Provide the [X, Y] coordinate of the cell's center where the given text is located.  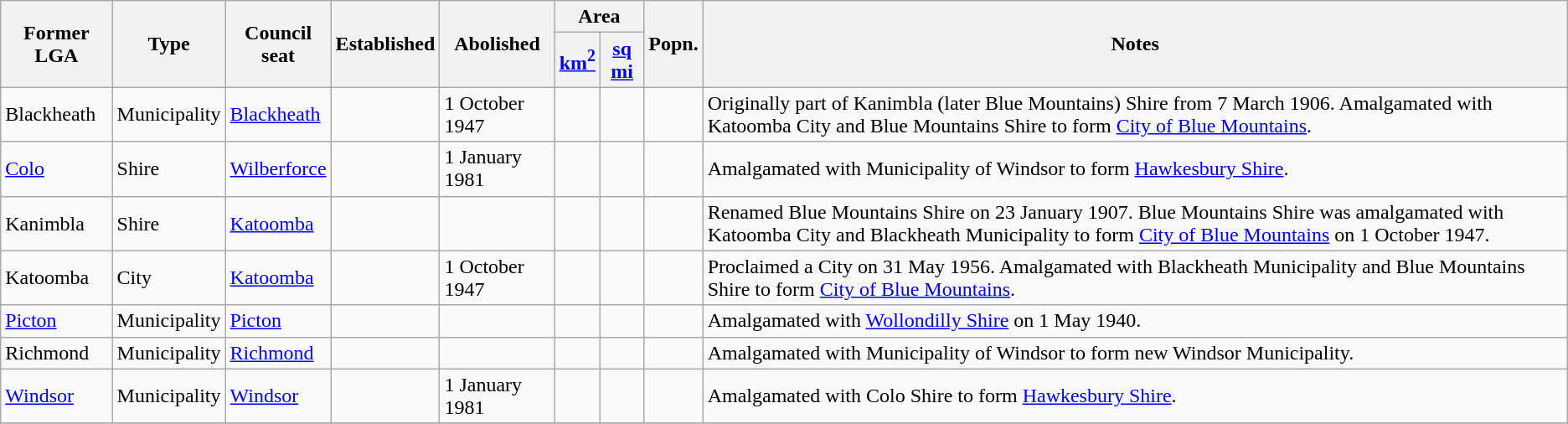
Amalgamated with Colo Shire to form Hawkesbury Shire. [1135, 396]
km2 [577, 60]
Kanimbla [57, 223]
Type [169, 44]
sq mi [622, 60]
Wilberforce [278, 169]
Proclaimed a City on 31 May 1956. Amalgamated with Blackheath Municipality and Blue Mountains Shire to form City of Blue Mountains. [1135, 278]
Amalgamated with Municipality of Windsor to form new Windsor Municipality. [1135, 353]
Colo [57, 169]
Established [385, 44]
Popn. [673, 44]
Abolished [498, 44]
Area [600, 17]
Amalgamated with Municipality of Windsor to form Hawkesbury Shire. [1135, 169]
City [169, 278]
Former LGA [57, 44]
Amalgamated with Wollondilly Shire on 1 May 1940. [1135, 321]
Notes [1135, 44]
Councilseat [278, 44]
